Find where the given text appears and provide that cell's center as (X, Y) coordinate. 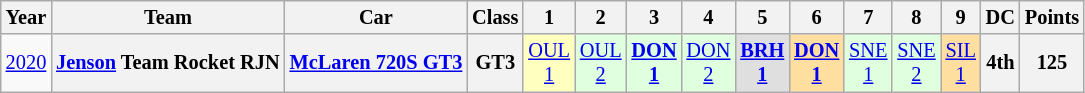
SNE1 (868, 63)
1 (549, 17)
DON2 (708, 63)
5 (762, 17)
6 (816, 17)
DC (1000, 17)
BRH1 (762, 63)
2020 (26, 63)
4 (708, 17)
Car (376, 17)
SIL1 (961, 63)
8 (916, 17)
3 (654, 17)
Points (1052, 17)
7 (868, 17)
OUL2 (601, 63)
GT3 (495, 63)
Class (495, 17)
Jenson Team Rocket RJN (168, 63)
OUL1 (549, 63)
9 (961, 17)
125 (1052, 63)
4th (1000, 63)
McLaren 720S GT3 (376, 63)
Year (26, 17)
SNE2 (916, 63)
2 (601, 17)
Team (168, 17)
